Locate the cell with the specified text and output its (x, y) center coordinate. 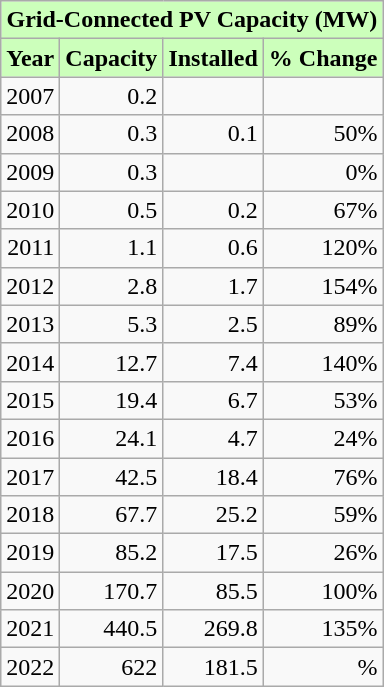
2021 (30, 629)
Year (30, 58)
2022 (30, 667)
2017 (30, 477)
% Change (323, 58)
622 (112, 667)
2018 (30, 515)
170.7 (112, 591)
2.5 (213, 324)
120% (323, 248)
19.4 (112, 400)
2012 (30, 286)
24% (323, 438)
42.5 (112, 477)
50% (323, 134)
2015 (30, 400)
2020 (30, 591)
26% (323, 553)
4.7 (213, 438)
2016 (30, 438)
Capacity (112, 58)
0.6 (213, 248)
89% (323, 324)
0% (323, 172)
5.3 (112, 324)
6.7 (213, 400)
2007 (30, 96)
269.8 (213, 629)
154% (323, 286)
% (323, 667)
18.4 (213, 477)
2011 (30, 248)
2014 (30, 362)
100% (323, 591)
140% (323, 362)
1.7 (213, 286)
0.5 (112, 210)
2008 (30, 134)
0.1 (213, 134)
85.2 (112, 553)
59% (323, 515)
85.5 (213, 591)
17.5 (213, 553)
7.4 (213, 362)
53% (323, 400)
67.7 (112, 515)
2019 (30, 553)
1.1 (112, 248)
2010 (30, 210)
440.5 (112, 629)
76% (323, 477)
25.2 (213, 515)
181.5 (213, 667)
2.8 (112, 286)
Installed (213, 58)
12.7 (112, 362)
2013 (30, 324)
Grid-Connected PV Capacity (MW) (192, 20)
2009 (30, 172)
24.1 (112, 438)
67% (323, 210)
135% (323, 629)
